From the cell containing the given text, extract its center point as (x, y) coordinate. 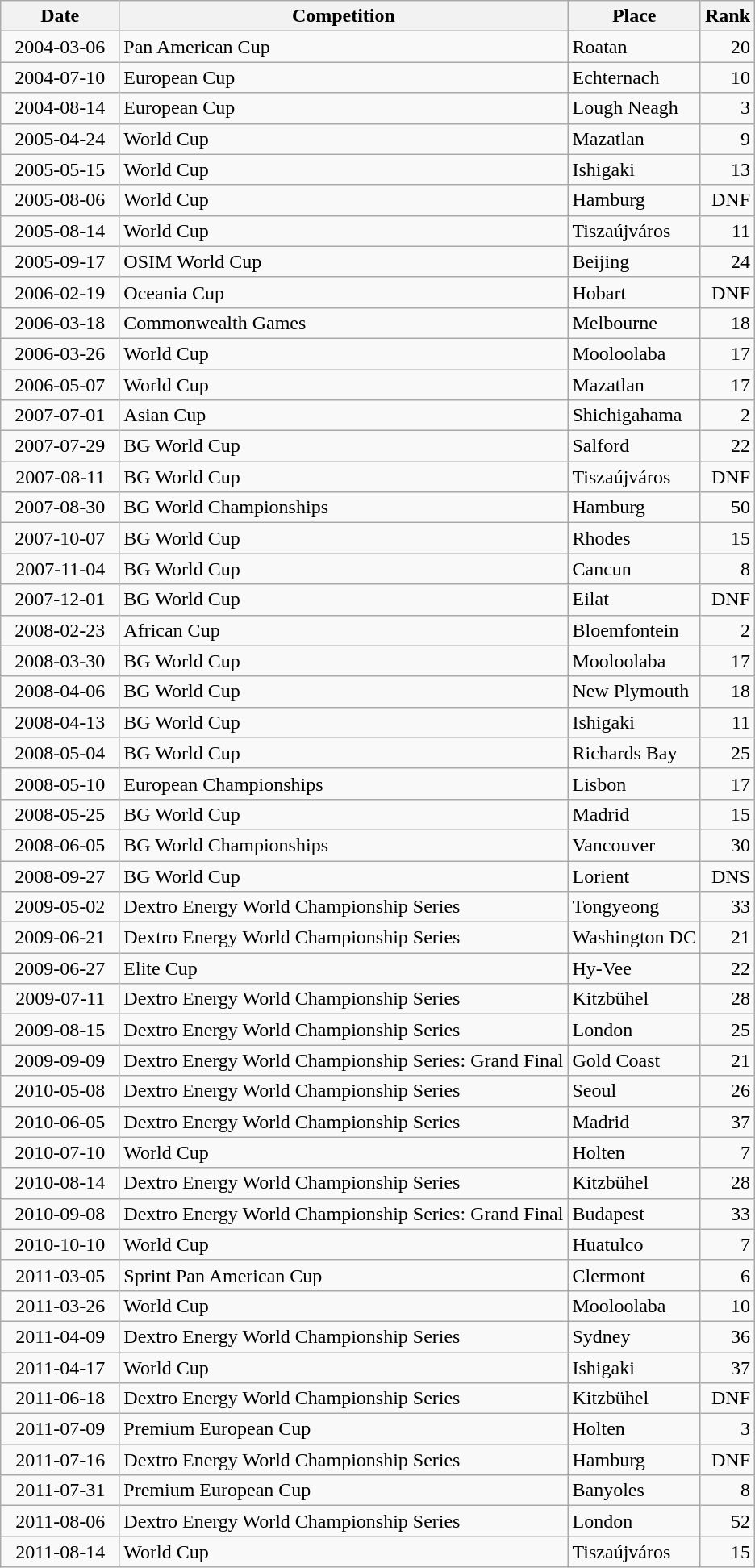
2009-05-02 (60, 907)
2008-04-13 (60, 722)
2011-07-16 (60, 1460)
52 (728, 1521)
20 (728, 47)
Sydney (634, 1336)
Lorient (634, 876)
New Plymouth (634, 692)
Pan American Cup (344, 47)
9 (728, 139)
2011-07-09 (60, 1429)
Bloemfontein (634, 630)
2009-08-15 (60, 1030)
2005-08-06 (60, 200)
2011-07-31 (60, 1491)
Tongyeong (634, 907)
Commonwealth Games (344, 323)
Sprint Pan American Cup (344, 1275)
European Championships (344, 784)
Shichigahama (634, 416)
6 (728, 1275)
2009-07-11 (60, 999)
2006-05-07 (60, 385)
2007-11-04 (60, 569)
2008-09-27 (60, 876)
2009-06-21 (60, 938)
13 (728, 169)
Beijing (634, 261)
Date (60, 16)
2011-04-09 (60, 1336)
Hy-Vee (634, 968)
2006-03-26 (60, 353)
2005-04-24 (60, 139)
DNS (728, 876)
2008-05-25 (60, 814)
Eilat (634, 600)
2006-03-18 (60, 323)
2010-10-10 (60, 1244)
Vancouver (634, 845)
2011-06-18 (60, 1399)
Melbourne (634, 323)
Cancun (634, 569)
Seoul (634, 1091)
36 (728, 1336)
Hobart (634, 292)
2007-08-30 (60, 508)
Huatulco (634, 1244)
Place (634, 16)
2008-05-10 (60, 784)
2008-05-04 (60, 753)
2009-09-09 (60, 1060)
30 (728, 845)
2005-09-17 (60, 261)
Clermont (634, 1275)
African Cup (344, 630)
OSIM World Cup (344, 261)
Competition (344, 16)
2008-03-30 (60, 661)
Richards Bay (634, 753)
2007-10-07 (60, 538)
2011-03-26 (60, 1306)
2011-03-05 (60, 1275)
2004-03-06 (60, 47)
Washington DC (634, 938)
2007-07-01 (60, 416)
Roatan (634, 47)
2009-06-27 (60, 968)
2011-08-14 (60, 1552)
50 (728, 508)
2006-02-19 (60, 292)
2004-07-10 (60, 77)
2007-08-11 (60, 477)
Asian Cup (344, 416)
Oceania Cup (344, 292)
Rhodes (634, 538)
Echternach (634, 77)
Rank (728, 16)
2005-08-14 (60, 231)
2010-09-08 (60, 1214)
2008-04-06 (60, 692)
Lisbon (634, 784)
2007-07-29 (60, 446)
Elite Cup (344, 968)
2011-08-06 (60, 1521)
2010-07-10 (60, 1152)
2011-04-17 (60, 1368)
2010-08-14 (60, 1183)
Salford (634, 446)
2008-06-05 (60, 845)
24 (728, 261)
Banyoles (634, 1491)
2010-05-08 (60, 1091)
26 (728, 1091)
2007-12-01 (60, 600)
2004-08-14 (60, 108)
2005-05-15 (60, 169)
Budapest (634, 1214)
Lough Neagh (634, 108)
2008-02-23 (60, 630)
2010-06-05 (60, 1122)
Gold Coast (634, 1060)
